Pinpoint the cell where the given text exists, returning its [X, Y] midpoint coordinate. 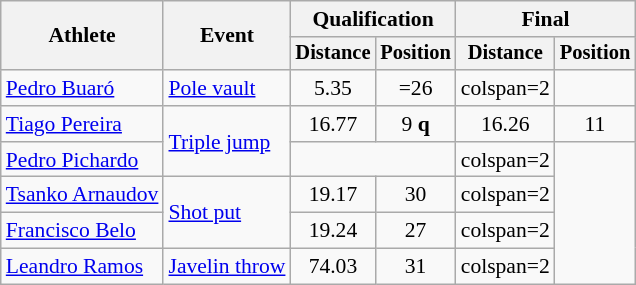
Francisco Belo [82, 231]
Javelin throw [226, 267]
Shot put [226, 212]
Athlete [82, 36]
Event [226, 36]
Pedro Buaró [82, 88]
11 [595, 124]
19.24 [332, 231]
Pole vault [226, 88]
31 [415, 267]
27 [415, 231]
Final [546, 19]
Tsanko Arnaudov [82, 195]
5.35 [332, 88]
=26 [415, 88]
74.03 [332, 267]
9 q [415, 124]
19.17 [332, 195]
16.26 [506, 124]
Leandro Ramos [82, 267]
Triple jump [226, 142]
16.77 [332, 124]
30 [415, 195]
Qualification [372, 19]
Pedro Pichardo [82, 160]
Tiago Pereira [82, 124]
